Detect which cell encompasses the target text, then output its (x, y) center coordinate. 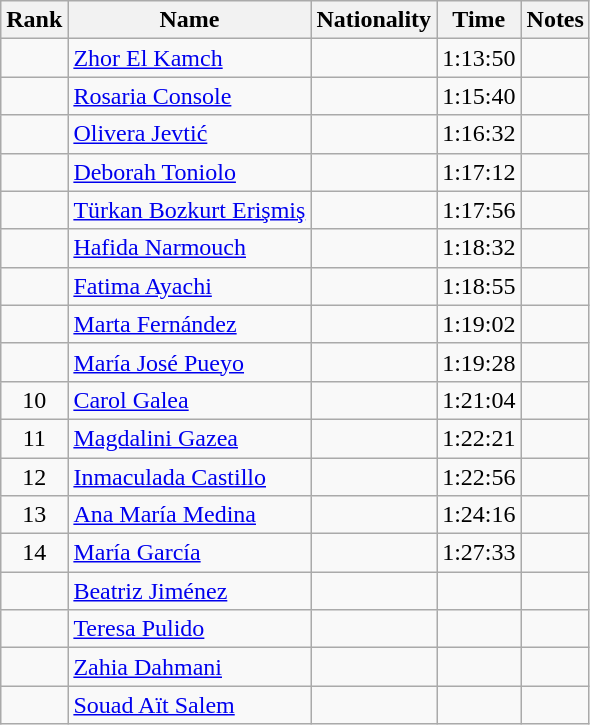
1:21:04 (479, 400)
11 (34, 438)
Deborah Toniolo (190, 172)
1:18:55 (479, 286)
María José Pueyo (190, 362)
Beatriz Jiménez (190, 591)
1:22:56 (479, 477)
Hafida Narmouch (190, 248)
1:18:32 (479, 248)
Ana María Medina (190, 515)
14 (34, 553)
12 (34, 477)
Souad Aït Salem (190, 705)
Fatima Ayachi (190, 286)
1:17:12 (479, 172)
Rank (34, 20)
Name (190, 20)
1:16:32 (479, 134)
Time (479, 20)
1:17:56 (479, 210)
1:19:28 (479, 362)
1:24:16 (479, 515)
Olivera Jevtić (190, 134)
1:22:21 (479, 438)
Inmaculada Castillo (190, 477)
Zhor El Kamch (190, 58)
Carol Galea (190, 400)
Rosaria Console (190, 96)
Notes (555, 20)
Zahia Dahmani (190, 667)
1:19:02 (479, 324)
María García (190, 553)
Nationality (374, 20)
Teresa Pulido (190, 629)
10 (34, 400)
Marta Fernández (190, 324)
1:27:33 (479, 553)
1:13:50 (479, 58)
Türkan Bozkurt Erişmiş (190, 210)
Magdalini Gazea (190, 438)
13 (34, 515)
1:15:40 (479, 96)
